Return the (x, y) coordinate for the center point of the cell that contains the specified text.  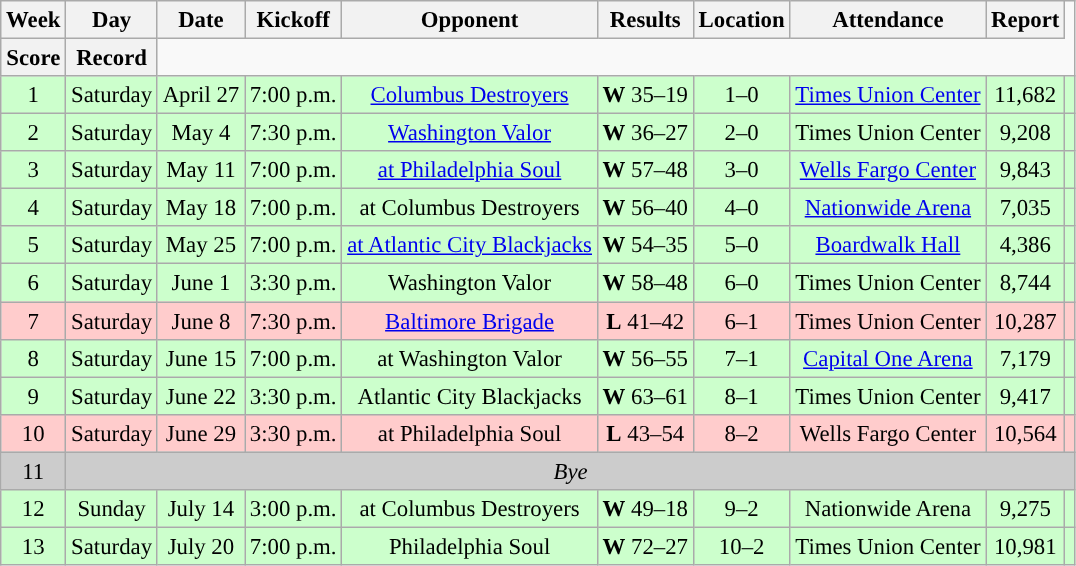
Results (645, 20)
Attendance (888, 20)
Day (112, 20)
10 (34, 433)
W 58–48 (645, 283)
June 22 (200, 396)
6–0 (742, 283)
11 (34, 471)
W 54–35 (645, 245)
8–2 (742, 433)
Philadelphia Soul (470, 546)
Atlantic City Blackjacks (470, 396)
May 25 (200, 245)
11,682 (1026, 95)
Record (112, 58)
8,744 (1026, 283)
9,208 (1026, 133)
Kickoff (294, 20)
6 (34, 283)
10,981 (1026, 546)
May 4 (200, 133)
9,275 (1026, 509)
9,417 (1026, 396)
at Washington Valor (470, 358)
1–0 (742, 95)
Opponent (470, 20)
Score (34, 58)
Capital One Arena (888, 358)
6–1 (742, 321)
7,035 (1026, 208)
at Atlantic City Blackjacks (470, 245)
July 14 (200, 509)
7–1 (742, 358)
W 72–27 (645, 546)
June 1 (200, 283)
June 8 (200, 321)
8–1 (742, 396)
Boardwalk Hall (888, 245)
5–0 (742, 245)
Bye (571, 471)
9,843 (1026, 170)
4,386 (1026, 245)
9–2 (742, 509)
W 49–18 (645, 509)
Baltimore Brigade (470, 321)
7 (34, 321)
June 15 (200, 358)
W 56–40 (645, 208)
10–2 (742, 546)
Report (1026, 20)
Week (34, 20)
April 27 (200, 95)
1 (34, 95)
2 (34, 133)
July 20 (200, 546)
8 (34, 358)
Columbus Destroyers (470, 95)
13 (34, 546)
2–0 (742, 133)
W 57–48 (645, 170)
L 43–54 (645, 433)
Date (200, 20)
W 63–61 (645, 396)
5 (34, 245)
12 (34, 509)
10,564 (1026, 433)
3:00 p.m. (294, 509)
Sunday (112, 509)
L 41–42 (645, 321)
W 36–27 (645, 133)
10,287 (1026, 321)
4–0 (742, 208)
3 (34, 170)
Location (742, 20)
7,179 (1026, 358)
May 11 (200, 170)
9 (34, 396)
W 35–19 (645, 95)
May 18 (200, 208)
3–0 (742, 170)
4 (34, 208)
June 29 (200, 433)
W 56–55 (645, 358)
